Return (x, y) of the center of cell containing provided text 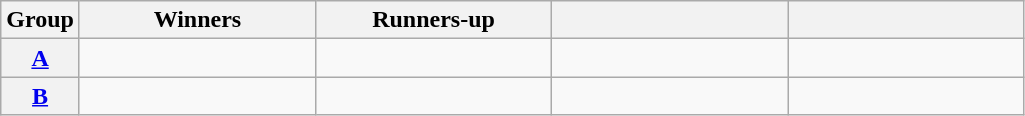
Runners-up (433, 20)
A (40, 58)
Winners (197, 20)
B (40, 96)
Group (40, 20)
